Pinpoint the cell where the given text exists, returning its [x, y] midpoint coordinate. 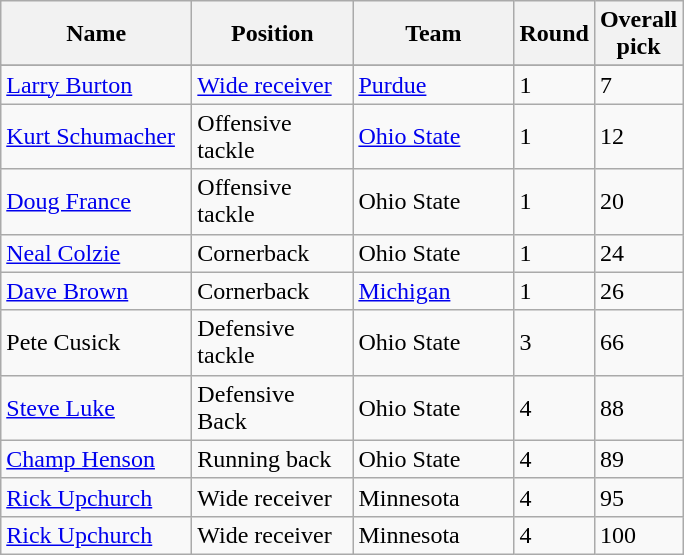
20 [638, 202]
Larry Burton [96, 85]
Position [272, 34]
89 [638, 459]
Champ Henson [96, 459]
95 [638, 497]
Running back [272, 459]
Purdue [434, 85]
Defensive tackle [272, 342]
3 [554, 342]
Team [434, 34]
Steve Luke [96, 408]
Overall pick [638, 34]
26 [638, 291]
Neal Colzie [96, 253]
100 [638, 535]
Kurt Schumacher [96, 136]
66 [638, 342]
24 [638, 253]
12 [638, 136]
Michigan [434, 291]
Defensive Back [272, 408]
7 [638, 85]
Round [554, 34]
Dave Brown [96, 291]
Name [96, 34]
Pete Cusick [96, 342]
Doug France [96, 202]
88 [638, 408]
